Output the [X, Y] coordinate of the center of the cell containing the given text.  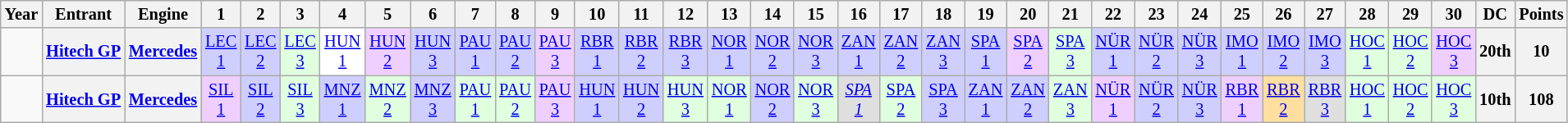
21 [1071, 14]
14 [773, 14]
28 [1368, 14]
SIL2 [260, 99]
SIL3 [300, 99]
LEC1 [221, 52]
Year [21, 14]
1 [221, 14]
24 [1200, 14]
2 [260, 14]
MNZ3 [433, 99]
IMO1 [1242, 52]
SIL1 [221, 99]
LEC3 [300, 52]
LEC2 [260, 52]
3 [300, 14]
30 [1453, 14]
27 [1325, 14]
22 [1113, 14]
10th [1495, 99]
4 [343, 14]
IMO2 [1283, 52]
29 [1410, 14]
5 [387, 14]
17 [901, 14]
9 [555, 14]
15 [816, 14]
DC [1495, 14]
Engine [163, 14]
20 [1028, 14]
23 [1156, 14]
26 [1283, 14]
Points [1541, 14]
MNZ1 [343, 99]
MNZ2 [387, 99]
11 [641, 14]
12 [685, 14]
Entrant [84, 14]
19 [986, 14]
20th [1495, 52]
13 [729, 14]
7 [476, 14]
25 [1242, 14]
18 [943, 14]
108 [1541, 99]
IMO3 [1325, 52]
8 [516, 14]
16 [859, 14]
6 [433, 14]
